Pinpoint the cell where the given text exists, returning its [x, y] midpoint coordinate. 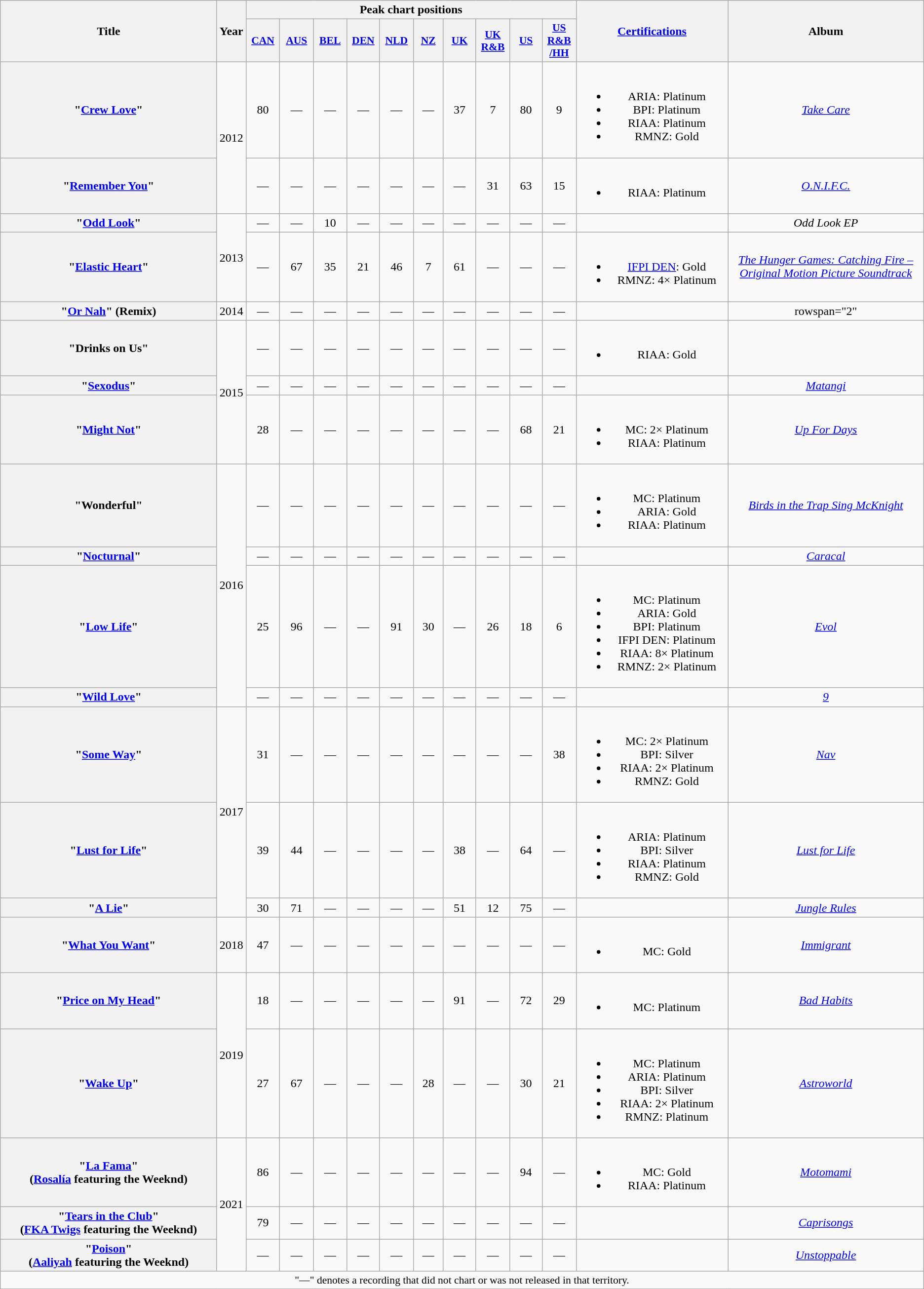
The Hunger Games: Catching Fire – Original Motion Picture Soundtrack [826, 267]
RIAA: Gold [652, 349]
IFPI DEN: GoldRMNZ: 4× Platinum [652, 267]
Astroworld [826, 1083]
2018 [231, 945]
96 [297, 626]
BEL [330, 40]
Matangi [826, 386]
Year [231, 32]
MC: Gold [652, 945]
"Low Life" [109, 626]
"Wild Love" [109, 697]
51 [460, 907]
"Tears in the Club"(FKA Twigs featuring the Weeknd) [109, 1223]
86 [263, 1172]
Nav [826, 754]
26 [493, 626]
27 [263, 1083]
12 [493, 907]
61 [460, 267]
"Nocturnal" [109, 556]
ARIA: PlatinumBPI: PlatinumRIAA: PlatinumRMNZ: Gold [652, 110]
DEN [363, 40]
2021 [231, 1205]
ARIA: PlatinumBPI: SilverRIAA: PlatinumRMNZ: Gold [652, 850]
MC: PlatinumARIA: PlatinumBPI: SilverRIAA: 2× PlatinumRMNZ: Platinum [652, 1083]
NLD [396, 40]
15 [559, 186]
Caprisongs [826, 1223]
rowspan="2" [826, 311]
CAN [263, 40]
"A Lie" [109, 907]
46 [396, 267]
Title [109, 32]
44 [297, 850]
10 [330, 223]
Lust for Life [826, 850]
"Wake Up" [109, 1083]
47 [263, 945]
"What You Want" [109, 945]
"Lust for Life" [109, 850]
79 [263, 1223]
Odd Look EP [826, 223]
6 [559, 626]
"Elastic Heart" [109, 267]
"Or Nah" (Remix) [109, 311]
USR&B/HH [559, 40]
US [526, 40]
"Price on My Head" [109, 1000]
75 [526, 907]
"Drinks on Us" [109, 349]
2019 [231, 1055]
UKR&B [493, 40]
Motomami [826, 1172]
Unstoppable [826, 1255]
Jungle Rules [826, 907]
94 [526, 1172]
2012 [231, 137]
2015 [231, 392]
37 [460, 110]
63 [526, 186]
2016 [231, 586]
MC: 2× PlatinumBPI: SilverRIAA: 2× PlatinumRMNZ: Gold [652, 754]
O.N.I.F.C. [826, 186]
"Remember You" [109, 186]
64 [526, 850]
2013 [231, 258]
RIAA: Platinum [652, 186]
2017 [231, 812]
29 [559, 1000]
"La Fama"(Rosalía featuring the Weeknd) [109, 1172]
Certifications [652, 32]
MC: GoldRIAA: Platinum [652, 1172]
39 [263, 850]
MC: Platinum [652, 1000]
25 [263, 626]
Take Care [826, 110]
"Some Way" [109, 754]
MC: 2× PlatinumRIAA: Platinum [652, 430]
UK [460, 40]
"Odd Look" [109, 223]
Evol [826, 626]
2014 [231, 311]
AUS [297, 40]
"Might Not" [109, 430]
Peak chart positions [411, 10]
Up For Days [826, 430]
Immigrant [826, 945]
"Poison"(Aaliyah featuring the Weeknd) [109, 1255]
Birds in the Trap Sing McKnight [826, 506]
Caracal [826, 556]
Bad Habits [826, 1000]
35 [330, 267]
MC: PlatinumARIA: GoldRIAA: Platinum [652, 506]
"Wonderful" [109, 506]
"Crew Love" [109, 110]
NZ [428, 40]
"Sexodus" [109, 386]
"—" denotes a recording that did not chart or was not released in that territory. [462, 1280]
MC: PlatinumARIA: GoldBPI: PlatinumIFPI DEN: PlatinumRIAA: 8× PlatinumRMNZ: 2× Platinum [652, 626]
72 [526, 1000]
71 [297, 907]
68 [526, 430]
Album [826, 32]
